Return [X, Y] of the center of cell containing provided text 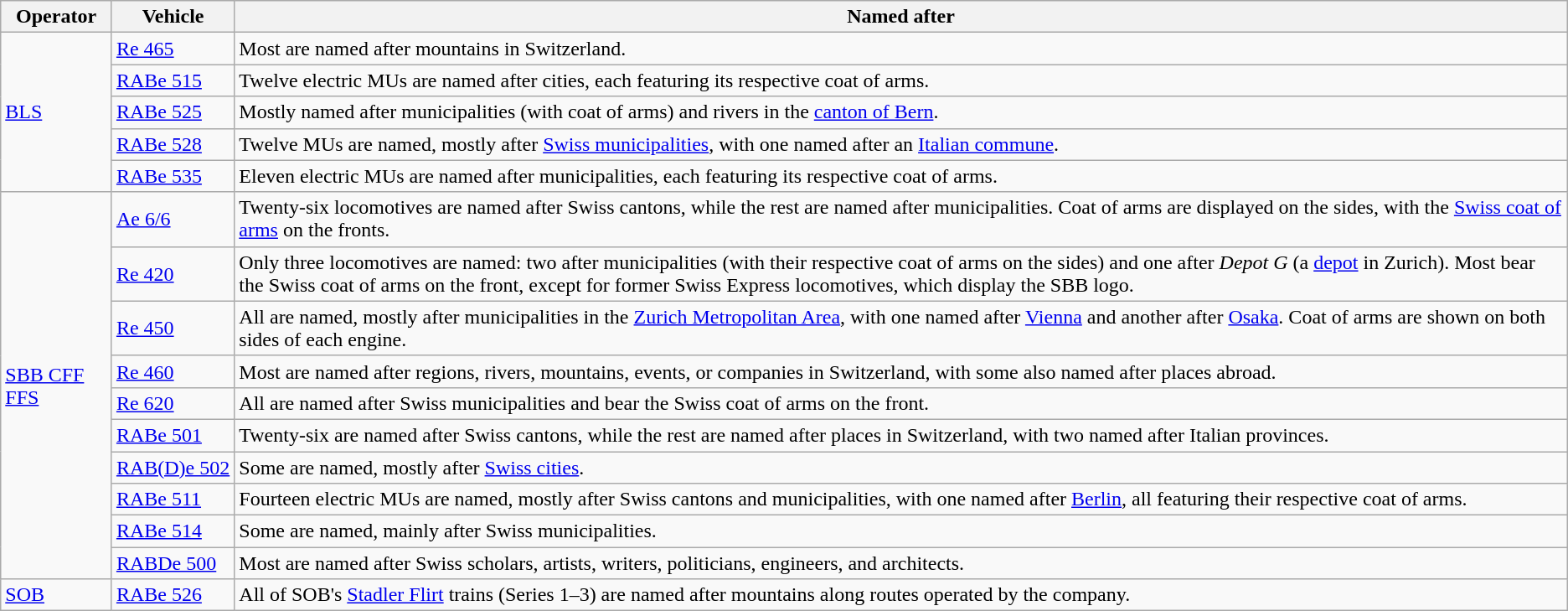
Mostly named after municipalities (with coat of arms) and rivers in the canton of Bern. [901, 112]
Named after [901, 17]
Twenty-six are named after Swiss cantons, while the rest are named after places in Switzerland, with two named after Italian provinces. [901, 435]
Most are named after regions, rivers, mountains, events, or companies in Switzerland, with some also named after places abroad. [901, 371]
Ae 6/6 [173, 220]
Some are named, mainly after Swiss municipalities. [901, 531]
RABe 525 [173, 112]
RABe 501 [173, 435]
RABe 511 [173, 500]
SBB CFF FFS [57, 386]
Vehicle [173, 17]
All are named after Swiss municipalities and bear the Swiss coat of arms on the front. [901, 403]
Re 420 [173, 273]
Twelve electric MUs are named after cities, each featuring its respective coat of arms. [901, 80]
Most are named after mountains in Switzerland. [901, 49]
Re 450 [173, 329]
RABe 528 [173, 144]
BLS [57, 112]
RAB(D)e 502 [173, 467]
RABe 535 [173, 176]
Re 465 [173, 49]
Eleven electric MUs are named after municipalities, each featuring its respective coat of arms. [901, 176]
All of SOB's Stadler Flirt trains (Series 1–3) are named after mountains along routes operated by the company. [901, 595]
RABDe 500 [173, 563]
Most are named after Swiss scholars, artists, writers, politicians, engineers, and architects. [901, 563]
RABe 514 [173, 531]
Re 620 [173, 403]
RABe 526 [173, 595]
Twelve MUs are named, mostly after Swiss municipalities, with one named after an Italian commune. [901, 144]
RABe 515 [173, 80]
Re 460 [173, 371]
Operator [57, 17]
SOB [57, 595]
Some are named, mostly after Swiss cities. [901, 467]
